Return the (X, Y) coordinate for the center point of the cell that contains the specified text.  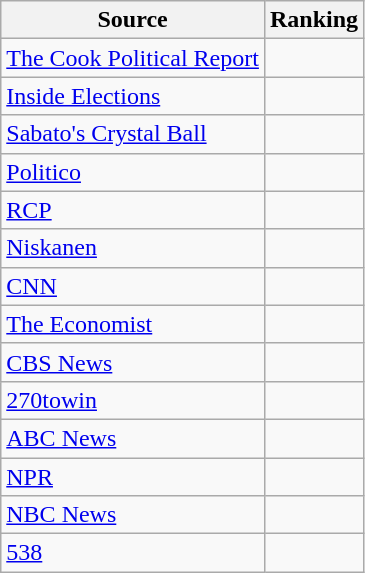
270towin (133, 400)
CNN (133, 286)
Source (133, 20)
Politico (133, 172)
CBS News (133, 362)
538 (133, 553)
Niskanen (133, 248)
Inside Elections (133, 96)
RCP (133, 210)
Ranking (314, 20)
NBC News (133, 515)
Sabato's Crystal Ball (133, 134)
ABC News (133, 438)
NPR (133, 477)
The Economist (133, 324)
The Cook Political Report (133, 58)
